For the text-containing cell, return its midpoint in [x, y] coordinate format. 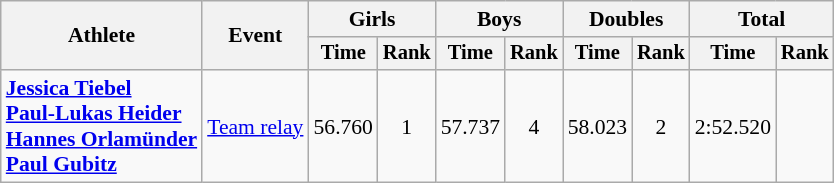
4 [534, 126]
Athlete [102, 36]
2 [661, 126]
Event [255, 36]
Team relay [255, 126]
57.737 [470, 126]
Doubles [626, 19]
Jessica TiebelPaul-Lukas HeiderHannes OrlamünderPaul Gubitz [102, 126]
1 [407, 126]
58.023 [598, 126]
56.760 [342, 126]
Girls [372, 19]
2:52.520 [733, 126]
Boys [500, 19]
Total [762, 19]
